Determine the (x, y) coordinate at the center of the cell enclosing the given text.  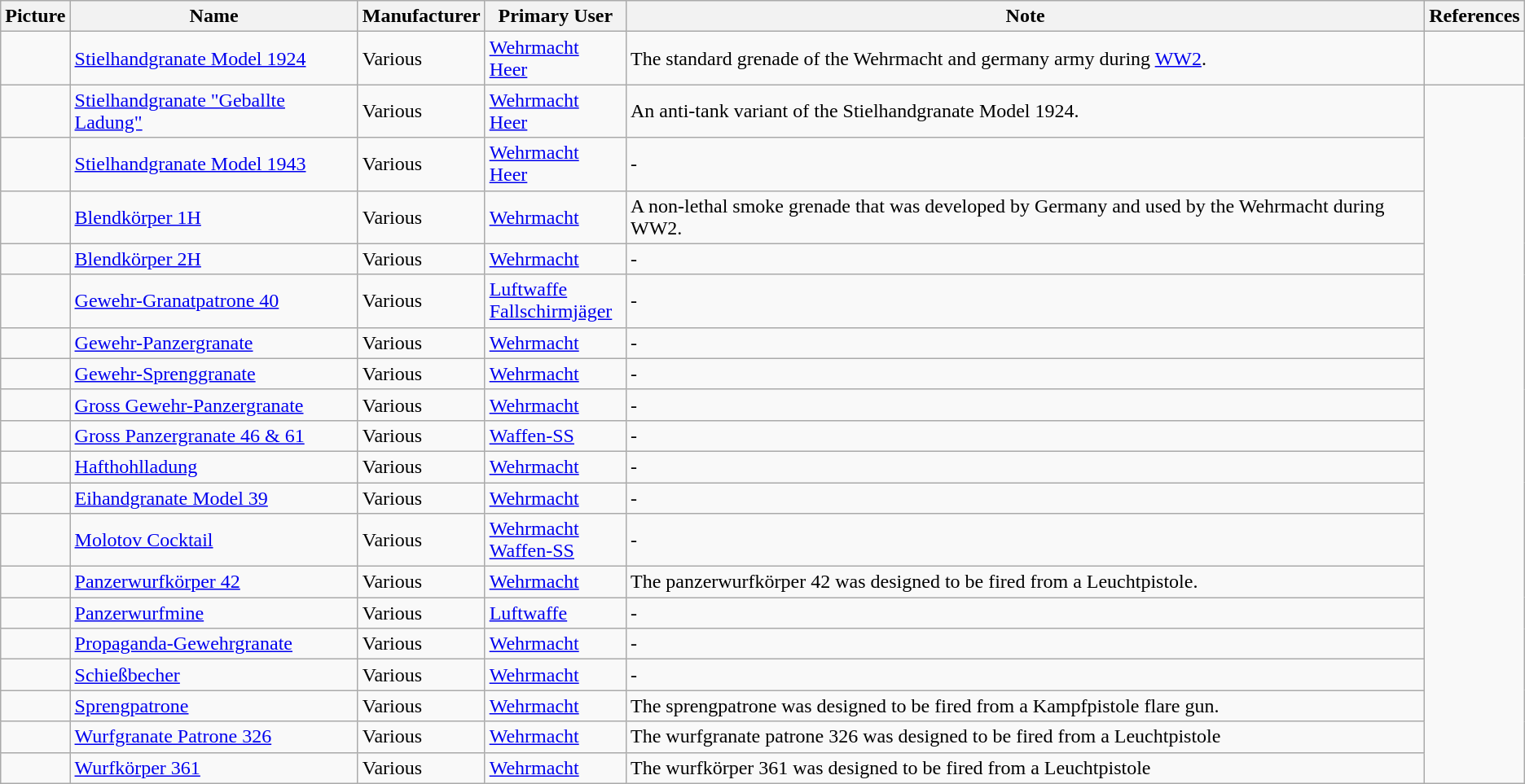
The panzerwurfkörper 42 was designed to be fired from a Leuchtpistole. (1025, 582)
Wehrmacht Waffen-SS (556, 541)
Hafthohlladung (213, 466)
Panzerwurfmine (213, 613)
Stielhandgranate Model 1943 (213, 164)
Sprengpatrone (213, 706)
Molotov Cocktail (213, 541)
The wurfkörper 361 was designed to be fired from a Leuchtpistole (1025, 768)
Gross Panzergranate 46 & 61 (213, 436)
Gewehr-Panzergranate (213, 343)
Eihandgranate Model 39 (213, 497)
Blendkörper 1H (213, 217)
The wurfgranate patrone 326 was designed to be fired from a Leuchtpistole (1025, 737)
Note (1025, 16)
References (1474, 16)
Wurfkörper 361 (213, 768)
Propaganda-Gewehrgranate (213, 644)
Primary User (556, 16)
The standard grenade of the Wehrmacht and germany army during WW2. (1025, 59)
A non-lethal smoke grenade that was developed by Germany and used by the Wehrmacht during WW2. (1025, 217)
Gewehr-Granatpatrone 40 (213, 301)
Manufacturer (421, 16)
Panzerwurfkörper 42 (213, 582)
Gewehr-Sprenggranate (213, 374)
Stielhandgranate Model 1924 (213, 59)
Luftwaffe Fallschirmjäger (556, 301)
Gross Gewehr-Panzergranate (213, 405)
Stielhandgranate "Geballte Ladung" (213, 111)
Name (213, 16)
Blendkörper 2H (213, 259)
Waffen-SS (556, 436)
Picture (36, 16)
An anti-tank variant of the Stielhandgranate Model 1924. (1025, 111)
Wurfgranate Patrone 326 (213, 737)
Schießbecher (213, 675)
The sprengpatrone was designed to be fired from a Kampfpistole flare gun. (1025, 706)
Luftwaffe (556, 613)
